Pinpoint the cell where the given text exists, returning its (X, Y) midpoint coordinate. 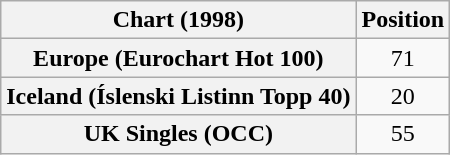
Europe (Eurochart Hot 100) (178, 58)
55 (403, 134)
Position (403, 20)
71 (403, 58)
Chart (1998) (178, 20)
Iceland (Íslenski Listinn Topp 40) (178, 96)
UK Singles (OCC) (178, 134)
20 (403, 96)
